Return the (x, y) coordinate for the center point of the cell that contains the specified text.  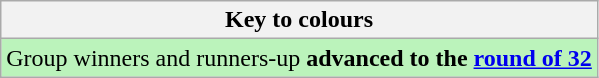
Key to colours (300, 20)
Group winners and runners-up advanced to the round of 32 (300, 58)
